Capture the cell that displays the provided text and extract its (X, Y) central coordinate. 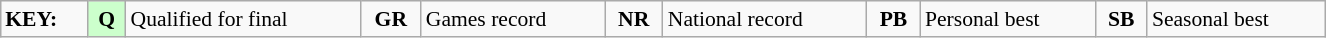
SB (1120, 19)
KEY: (44, 19)
GR (391, 19)
National record (765, 19)
Seasonal best (1236, 19)
Qualified for final (242, 19)
Personal best (1008, 19)
NR (634, 19)
Q (107, 19)
PB (894, 19)
Games record (513, 19)
